Capture the cell that displays the provided text and extract its (X, Y) central coordinate. 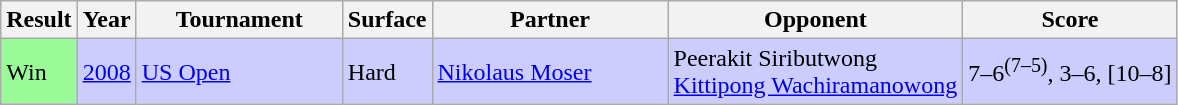
Year (106, 20)
Opponent (816, 20)
Peerakit Siributwong Kittipong Wachiramanowong (816, 72)
2008 (106, 72)
Tournament (239, 20)
Result (39, 20)
Surface (387, 20)
Partner (550, 20)
Score (1070, 20)
Win (39, 72)
Nikolaus Moser (550, 72)
US Open (239, 72)
7–6(7–5), 3–6, [10–8] (1070, 72)
Hard (387, 72)
